Extract the [X, Y] coordinate from the center of the cell holding the provided text.  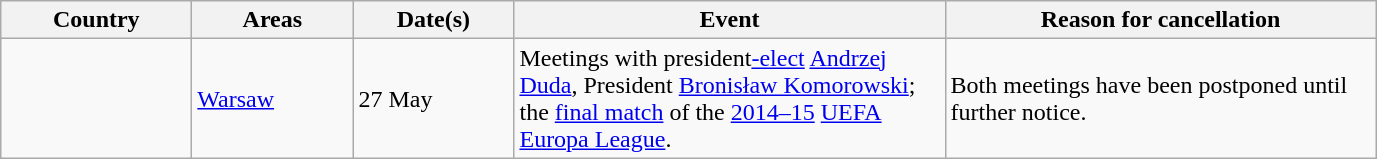
Country [96, 20]
Areas [272, 20]
Reason for cancellation [1160, 20]
Warsaw [272, 98]
Both meetings have been postponed until further notice. [1160, 98]
Date(s) [434, 20]
Meetings with president-elect Andrzej Duda, President Bronisław Komorowski; the final match of the 2014–15 UEFA Europa League. [730, 98]
Event [730, 20]
27 May [434, 98]
